Determine the (X, Y) coordinate at the center of the cell enclosing the given text.  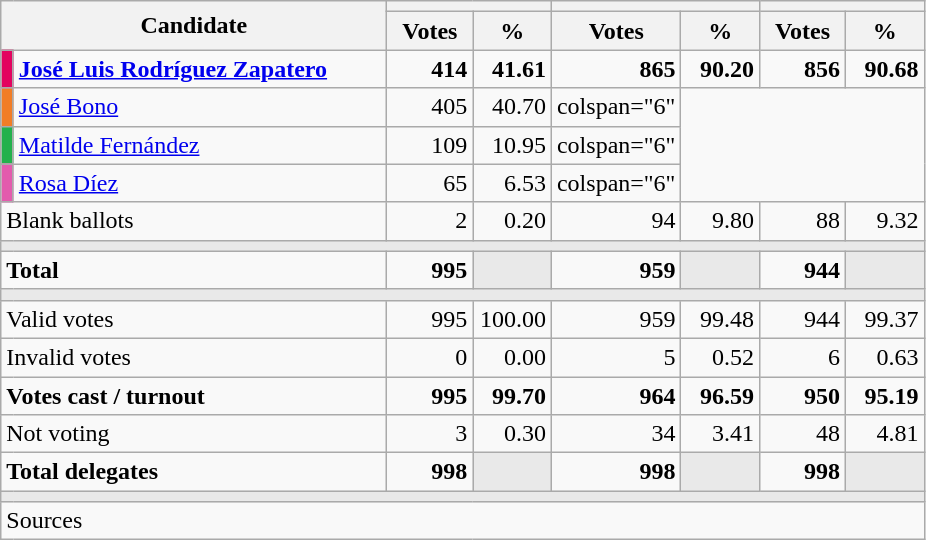
Valid votes (194, 319)
856 (803, 69)
3 (430, 434)
Invalid votes (194, 357)
4.81 (886, 434)
3.41 (720, 434)
90.20 (720, 69)
Votes cast / turnout (194, 395)
2 (430, 221)
40.70 (512, 107)
5 (616, 357)
94 (616, 221)
109 (430, 145)
414 (430, 69)
José Luis Rodríguez Zapatero (200, 69)
0 (430, 357)
10.95 (512, 145)
99.70 (512, 395)
95.19 (886, 395)
48 (803, 434)
Total (194, 270)
9.80 (720, 221)
90.68 (886, 69)
Candidate (194, 26)
99.48 (720, 319)
88 (803, 221)
0.52 (720, 357)
100.00 (512, 319)
0.00 (512, 357)
34 (616, 434)
Sources (462, 521)
Not voting (194, 434)
Blank ballots (194, 221)
José Bono (200, 107)
Rosa Díez (200, 183)
6 (803, 357)
99.37 (886, 319)
96.59 (720, 395)
865 (616, 69)
0.20 (512, 221)
41.61 (512, 69)
9.32 (886, 221)
6.53 (512, 183)
Total delegates (194, 472)
405 (430, 107)
0.63 (886, 357)
0.30 (512, 434)
65 (430, 183)
950 (803, 395)
Matilde Fernández (200, 145)
964 (616, 395)
